Return the [x, y] coordinate for the center point of the cell that contains the specified text.  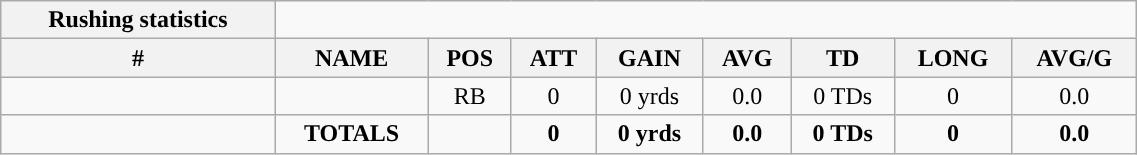
GAIN [650, 58]
TD [842, 58]
ATT [553, 58]
RB [470, 96]
# [138, 58]
Rushing statistics [138, 20]
AVG [747, 58]
AVG/G [1074, 58]
LONG [953, 58]
TOTALS [352, 134]
NAME [352, 58]
POS [470, 58]
